Return (X, Y) of the center of cell containing provided text 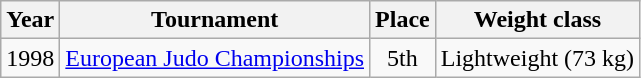
European Judo Championships (215, 58)
1998 (30, 58)
Weight class (537, 20)
Lightweight (73 kg) (537, 58)
Place (403, 20)
5th (403, 58)
Tournament (215, 20)
Year (30, 20)
